Pinpoint the cell where the given text exists, returning its (X, Y) midpoint coordinate. 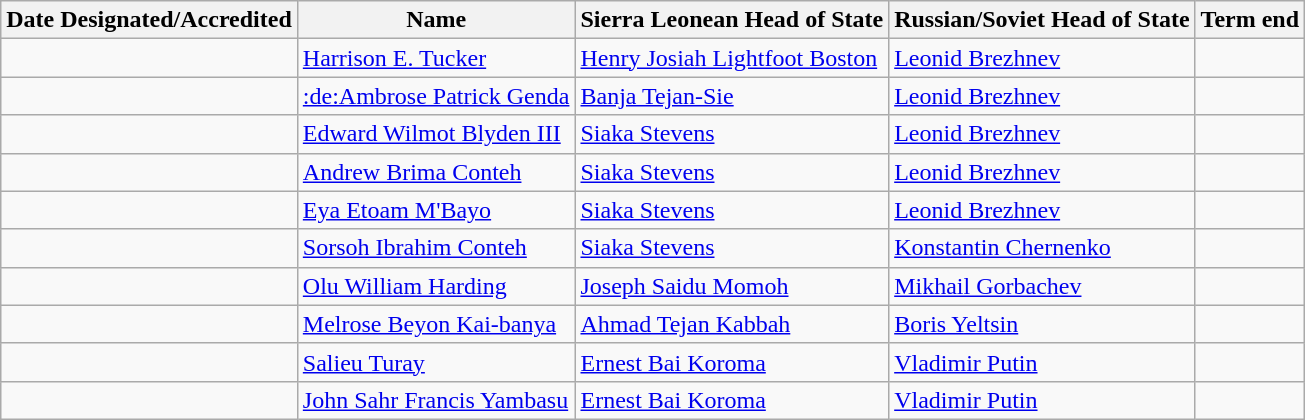
Andrew Brima Conteh (436, 172)
Olu William Harding (436, 286)
Edward Wilmot Blyden III (436, 134)
Name (436, 20)
Melrose Beyon Kai-banya (436, 324)
Salieu Turay (436, 362)
Sierra Leonean Head of State (732, 20)
Boris Yeltsin (1042, 324)
Ahmad Tejan Kabbah (732, 324)
Henry Josiah Lightfoot Boston (732, 58)
John Sahr Francis Yambasu (436, 400)
Date Designated/Accredited (150, 20)
Konstantin Chernenko (1042, 248)
Banja Tejan-Sie (732, 96)
Russian/Soviet Head of State (1042, 20)
Mikhail Gorbachev (1042, 286)
Harrison E. Tucker (436, 58)
Eya Etoam M'Bayo (436, 210)
:de:Ambrose Patrick Genda (436, 96)
Sorsoh Ibrahim Conteh (436, 248)
Term end (1250, 20)
Joseph Saidu Momoh (732, 286)
